Locate the cell with the specified text and output its (X, Y) center coordinate. 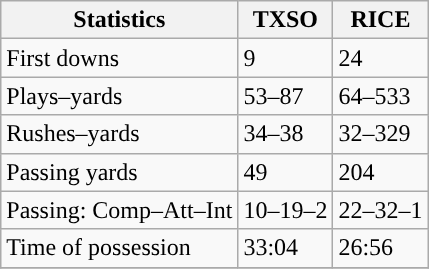
53–87 (286, 96)
24 (380, 58)
9 (286, 58)
33:04 (286, 248)
49 (286, 172)
Statistics (120, 20)
Passing: Comp–Att–Int (120, 210)
Passing yards (120, 172)
10–19–2 (286, 210)
22–32–1 (380, 210)
Plays–yards (120, 96)
32–329 (380, 134)
First downs (120, 58)
26:56 (380, 248)
RICE (380, 20)
34–38 (286, 134)
204 (380, 172)
Rushes–yards (120, 134)
64–533 (380, 96)
TXSO (286, 20)
Time of possession (120, 248)
